Return the [x, y] coordinate for the center point of the cell that contains the specified text.  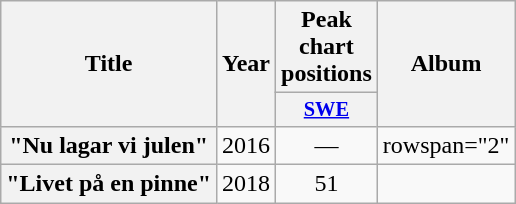
SWE [327, 110]
"Livet på en pinne" [109, 184]
2016 [246, 145]
Title [109, 64]
2018 [246, 184]
"Nu lagar vi julen" [109, 145]
Year [246, 64]
rowspan="2" [446, 145]
51 [327, 184]
Album [446, 64]
— [327, 145]
Peak chart positions [327, 47]
